From the cell containing the given text, extract its center point as [x, y] coordinate. 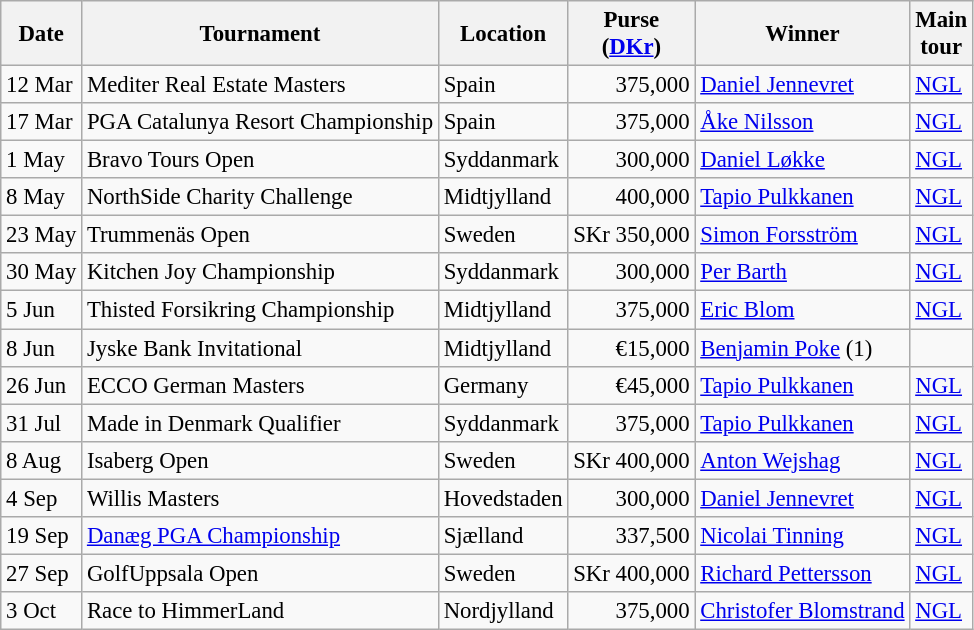
26 Jun [42, 385]
12 Mar [42, 85]
Hovedstaden [503, 498]
PGA Catalunya Resort Championship [260, 122]
Eric Blom [802, 310]
Jyske Bank Invitational [260, 348]
Benjamin Poke (1) [802, 348]
SKr 350,000 [632, 235]
Trummenäs Open [260, 235]
8 May [42, 197]
Kitchen Joy Championship [260, 273]
Germany [503, 385]
Danæg PGA Championship [260, 536]
Bravo Tours Open [260, 160]
30 May [42, 273]
Thisted Forsikring Championship [260, 310]
337,500 [632, 536]
Per Barth [802, 273]
Simon Forsström [802, 235]
8 Aug [42, 460]
17 Mar [42, 122]
GolfUppsala Open [260, 573]
Date [42, 34]
Mediter Real Estate Masters [260, 85]
Åke Nilsson [802, 122]
Maintour [942, 34]
5 Jun [42, 310]
Nordjylland [503, 611]
Location [503, 34]
Sjælland [503, 536]
27 Sep [42, 573]
Christofer Blomstrand [802, 611]
Isaberg Open [260, 460]
31 Jul [42, 423]
Winner [802, 34]
Nicolai Tinning [802, 536]
€45,000 [632, 385]
Richard Pettersson [802, 573]
23 May [42, 235]
ECCO German Masters [260, 385]
Willis Masters [260, 498]
400,000 [632, 197]
Purse(DKr) [632, 34]
8 Jun [42, 348]
€15,000 [632, 348]
Anton Wejshag [802, 460]
Made in Denmark Qualifier [260, 423]
Tournament [260, 34]
Daniel Løkke [802, 160]
3 Oct [42, 611]
4 Sep [42, 498]
NorthSide Charity Challenge [260, 197]
1 May [42, 160]
19 Sep [42, 536]
Race to HimmerLand [260, 611]
